Return the [x, y] coordinate for the center point of the cell that contains the specified text.  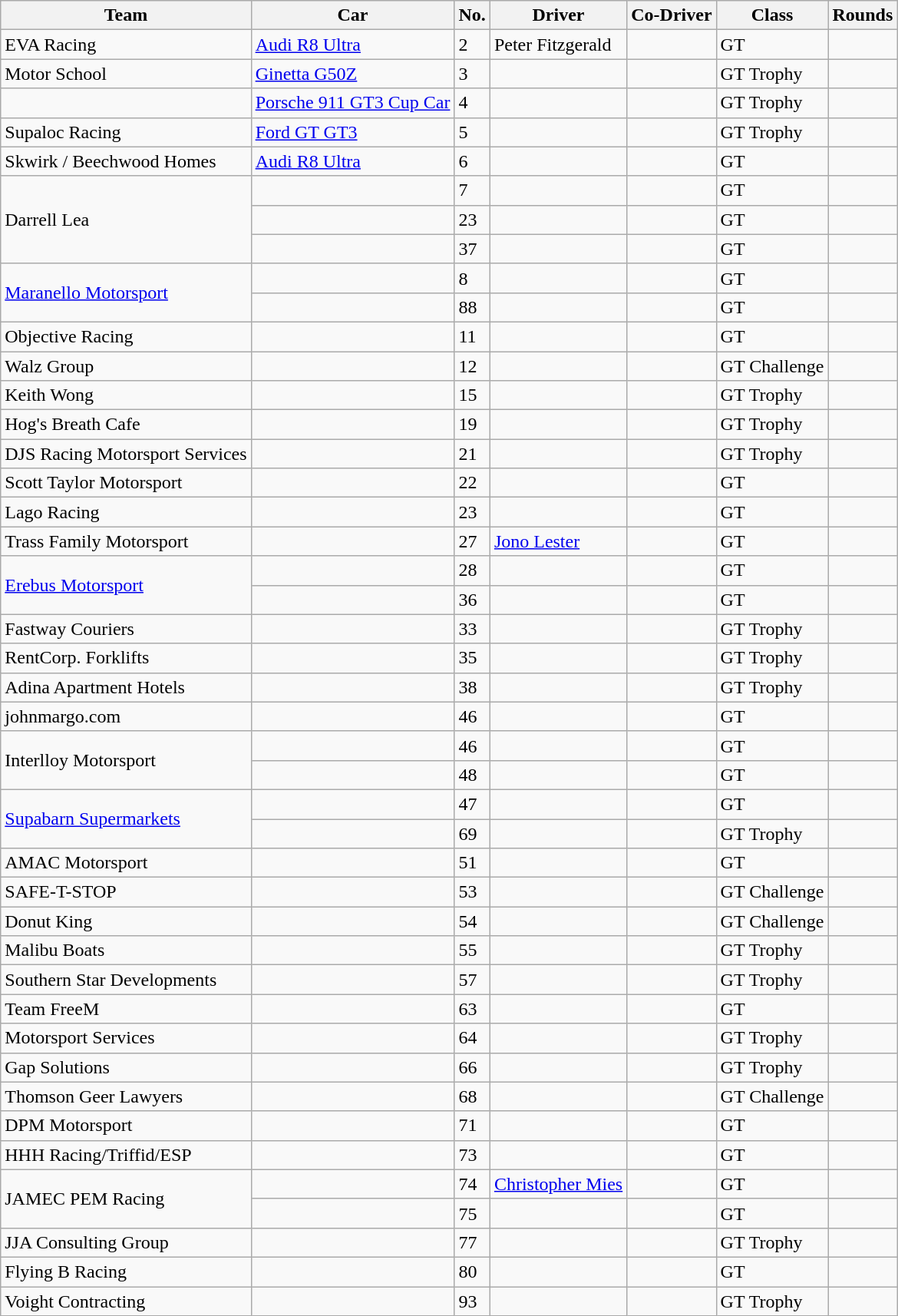
Ford GT GT3 [353, 132]
johnmargo.com [126, 716]
Co-Driver [672, 15]
36 [472, 600]
33 [472, 629]
77 [472, 1242]
Jono Lester [558, 541]
2 [472, 45]
Malibu Boats [126, 951]
Supaloc Racing [126, 132]
Scott Taylor Motorsport [126, 483]
Southern Star Developments [126, 980]
27 [472, 541]
Peter Fitzgerald [558, 45]
3 [472, 74]
71 [472, 1126]
51 [472, 863]
Interlloy Motorsport [126, 760]
38 [472, 687]
Objective Racing [126, 336]
80 [472, 1271]
93 [472, 1301]
DJS Racing Motorsport Services [126, 454]
Gap Solutions [126, 1067]
DPM Motorsport [126, 1126]
Class [772, 15]
Rounds [863, 15]
Supabarn Supermarkets [126, 818]
12 [472, 366]
Team FreeM [126, 1009]
75 [472, 1213]
Voight Contracting [126, 1301]
SAFE-T-STOP [126, 892]
47 [472, 804]
Walz Group [126, 366]
57 [472, 980]
6 [472, 161]
69 [472, 833]
35 [472, 658]
HHH Racing/Triffid/ESP [126, 1155]
15 [472, 395]
54 [472, 921]
4 [472, 103]
68 [472, 1096]
Skwirk / Beechwood Homes [126, 161]
Maranello Motorsport [126, 293]
AMAC Motorsport [126, 863]
Fastway Couriers [126, 629]
Motorsport Services [126, 1038]
Hog's Breath Cafe [126, 425]
Car [353, 15]
Driver [558, 15]
Porsche 911 GT3 Cup Car [353, 103]
Keith Wong [126, 395]
8 [472, 278]
Flying B Racing [126, 1271]
Thomson Geer Lawyers [126, 1096]
JJA Consulting Group [126, 1242]
Adina Apartment Hotels [126, 687]
64 [472, 1038]
53 [472, 892]
88 [472, 307]
11 [472, 336]
22 [472, 483]
19 [472, 425]
Erebus Motorsport [126, 585]
5 [472, 132]
63 [472, 1009]
73 [472, 1155]
EVA Racing [126, 45]
Christopher Mies [558, 1184]
Darrell Lea [126, 220]
48 [472, 775]
7 [472, 190]
RentCorp. Forklifts [126, 658]
Motor School [126, 74]
No. [472, 15]
JAMEC PEM Racing [126, 1199]
Team [126, 15]
Donut King [126, 921]
66 [472, 1067]
Lago Racing [126, 512]
37 [472, 249]
28 [472, 570]
21 [472, 454]
74 [472, 1184]
Trass Family Motorsport [126, 541]
Ginetta G50Z [353, 74]
55 [472, 951]
